For the text-containing cell, return its midpoint in (X, Y) coordinate format. 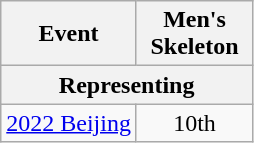
Men's Skeleton (194, 34)
10th (194, 123)
2022 Beijing (69, 123)
Representing (127, 85)
Event (69, 34)
